Scan for the cell matching the given text and deliver its (X, Y) coordinate at center. 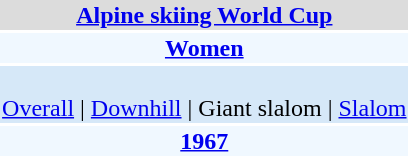
Women (204, 48)
1967 (204, 141)
Overall | Downhill | Giant slalom | Slalom (204, 94)
Alpine skiing World Cup (204, 15)
